Locate the cell with the specified text and output its [x, y] center coordinate. 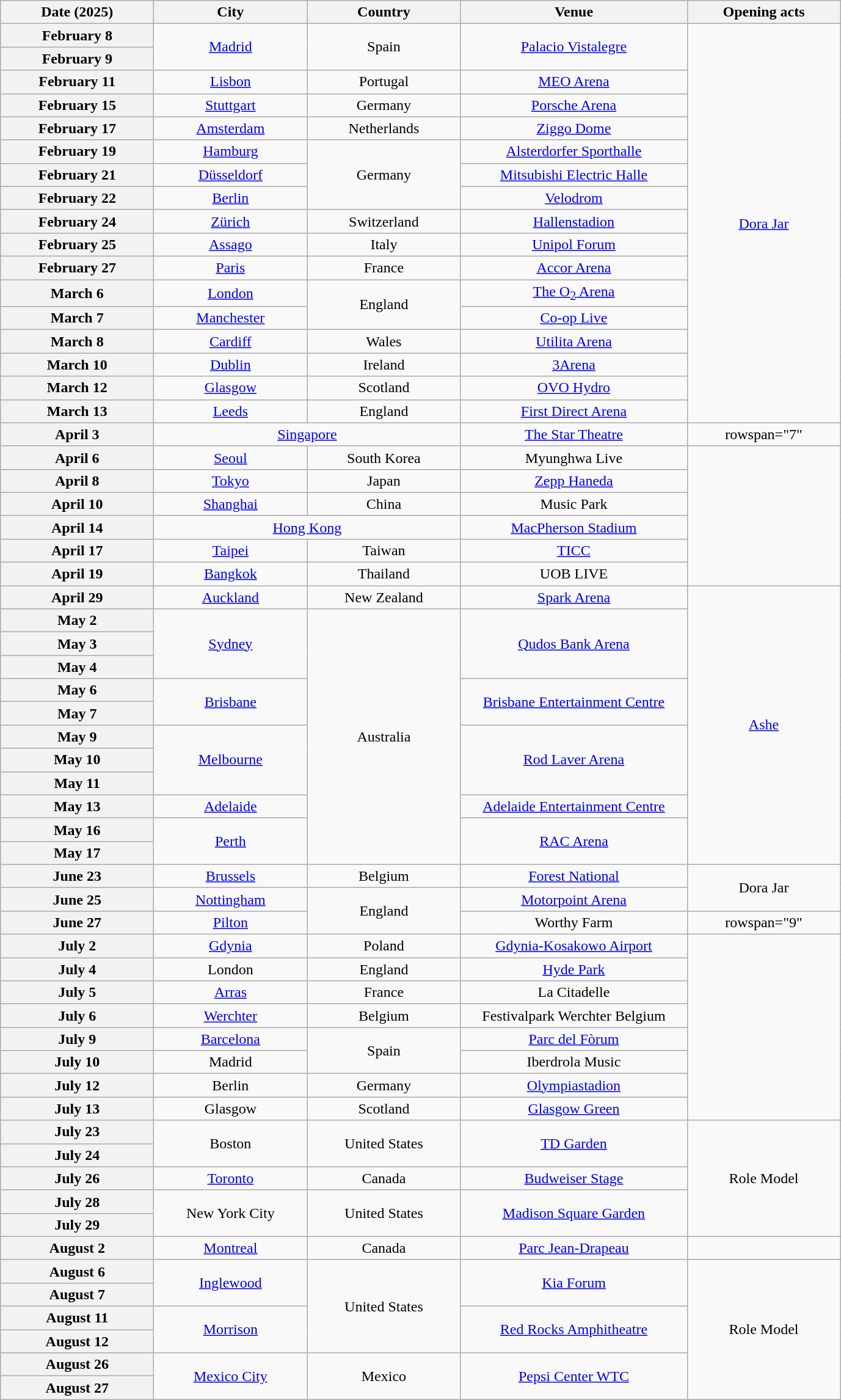
March 6 [77, 293]
February 8 [77, 35]
June 27 [77, 922]
Parc del Fòrum [574, 1039]
Zürich [231, 221]
Taiwan [384, 550]
Sydney [231, 644]
Auckland [231, 597]
Adelaide [231, 806]
May 9 [77, 737]
China [384, 504]
South Korea [384, 458]
February 22 [77, 198]
Shanghai [231, 504]
May 3 [77, 644]
March 8 [77, 341]
Assago [231, 244]
April 3 [77, 434]
Mitsubishi Electric Halle [574, 175]
Porsche Arena [574, 105]
Opening acts [763, 12]
February 21 [77, 175]
Country [384, 12]
February 9 [77, 59]
March 10 [77, 365]
February 15 [77, 105]
Düsseldorf [231, 175]
TICC [574, 550]
rowspan="7" [763, 434]
New Zealand [384, 597]
Unipol Forum [574, 244]
April 14 [77, 527]
July 29 [77, 1225]
August 27 [77, 1388]
May 11 [77, 783]
OVO Hydro [574, 388]
Motorpoint Arena [574, 899]
Worthy Farm [574, 922]
Forest National [574, 876]
May 7 [77, 713]
Wales [384, 341]
August 7 [77, 1294]
The Star Theatre [574, 434]
Bangkok [231, 574]
Pepsi Center WTC [574, 1376]
June 25 [77, 899]
Gdynia [231, 946]
Manchester [231, 318]
April 29 [77, 597]
Palacio Vistalegre [574, 47]
March 13 [77, 411]
Madison Square Garden [574, 1213]
Iberdrola Music [574, 1062]
Mexico [384, 1376]
February 11 [77, 82]
July 6 [77, 1016]
Hamburg [231, 151]
July 5 [77, 993]
Brisbane [231, 702]
July 23 [77, 1132]
Paris [231, 268]
Boston [231, 1143]
Switzerland [384, 221]
Arras [231, 993]
July 9 [77, 1039]
Qudos Bank Arena [574, 644]
February 17 [77, 128]
Utilita Arena [574, 341]
Adelaide Entertainment Centre [574, 806]
Nottingham [231, 899]
Venue [574, 12]
RAC Arena [574, 841]
July 26 [77, 1178]
Barcelona [231, 1039]
May 16 [77, 829]
Amsterdam [231, 128]
Singapore [307, 434]
Parc Jean-Drapeau [574, 1248]
Japan [384, 481]
April 6 [77, 458]
Dublin [231, 365]
Tokyo [231, 481]
Melbourne [231, 760]
Brisbane Entertainment Centre [574, 702]
City [231, 12]
July 2 [77, 946]
Hallenstadion [574, 221]
Hong Kong [307, 527]
The O2 Arena [574, 293]
Australia [384, 737]
Inglewood [231, 1283]
Brussels [231, 876]
Myunghwa Live [574, 458]
Olympiastadion [574, 1085]
Zepp Haneda [574, 481]
Seoul [231, 458]
Mexico City [231, 1376]
May 6 [77, 690]
Netherlands [384, 128]
August 11 [77, 1318]
February 27 [77, 268]
April 19 [77, 574]
Gdynia-Kosakowo Airport [574, 946]
Ziggo Dome [574, 128]
Morrison [231, 1330]
April 8 [77, 481]
August 26 [77, 1365]
Hyde Park [574, 969]
MEO Arena [574, 82]
May 17 [77, 853]
Kia Forum [574, 1283]
Toronto [231, 1178]
Pilton [231, 922]
TD Garden [574, 1143]
July 10 [77, 1062]
Portugal [384, 82]
February 24 [77, 221]
July 24 [77, 1155]
Ireland [384, 365]
July 13 [77, 1109]
Red Rocks Amphitheatre [574, 1330]
Rod Laver Arena [574, 760]
Glasgow Green [574, 1109]
April 17 [77, 550]
Alsterdorfer Sporthalle [574, 151]
May 13 [77, 806]
La Citadelle [574, 993]
April 10 [77, 504]
Accor Arena [574, 268]
Perth [231, 841]
August 2 [77, 1248]
Stuttgart [231, 105]
Budweiser Stage [574, 1178]
February 25 [77, 244]
Poland [384, 946]
July 28 [77, 1201]
August 6 [77, 1271]
Velodrom [574, 198]
June 23 [77, 876]
March 7 [77, 318]
May 4 [77, 667]
First Direct Arena [574, 411]
Ashe [763, 726]
Italy [384, 244]
Music Park [574, 504]
Co-op Live [574, 318]
August 12 [77, 1341]
Thailand [384, 574]
Leeds [231, 411]
Cardiff [231, 341]
May 2 [77, 621]
Date (2025) [77, 12]
Taipei [231, 550]
MacPherson Stadium [574, 527]
July 12 [77, 1085]
Spark Arena [574, 597]
March 12 [77, 388]
May 10 [77, 760]
July 4 [77, 969]
Festivalpark Werchter Belgium [574, 1016]
Werchter [231, 1016]
New York City [231, 1213]
UOB LIVE [574, 574]
February 19 [77, 151]
Montreal [231, 1248]
Lisbon [231, 82]
3Arena [574, 365]
rowspan="9" [763, 922]
